Identify which cell holds the provided text, then report its (x, y) central coordinate. 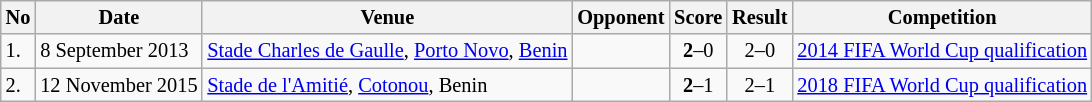
No (18, 17)
Stade Charles de Gaulle, Porto Novo, Benin (387, 51)
2. (18, 85)
Date (118, 17)
Stade de l'Amitié, Cotonou, Benin (387, 85)
Venue (387, 17)
8 September 2013 (118, 51)
Competition (942, 17)
Opponent (620, 17)
1. (18, 51)
2018 FIFA World Cup qualification (942, 85)
Score (698, 17)
12 November 2015 (118, 85)
Result (760, 17)
2014 FIFA World Cup qualification (942, 51)
